Find where the given text appears and provide that cell's center as (x, y) coordinate. 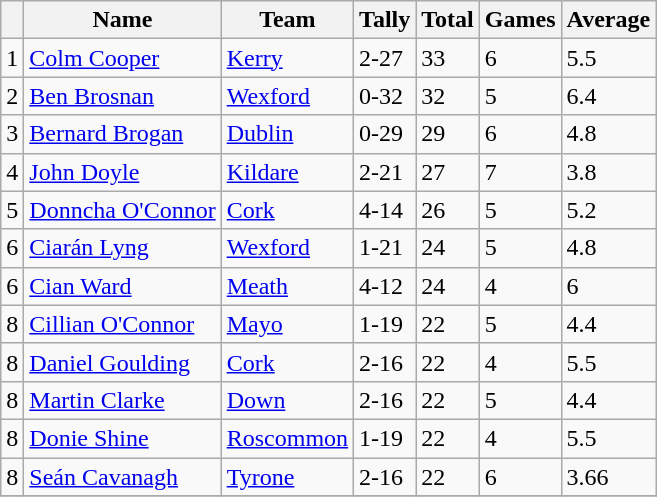
Donncha O'Connor (122, 210)
Team (287, 20)
0-29 (385, 134)
Dublin (287, 134)
Ben Brosnan (122, 96)
Tyrone (287, 477)
John Doyle (122, 172)
0-32 (385, 96)
27 (448, 172)
Down (287, 400)
Cillian O'Connor (122, 324)
1-21 (385, 248)
Average (608, 20)
Games (520, 20)
29 (448, 134)
Cian Ward (122, 286)
26 (448, 210)
Meath (287, 286)
2 (12, 96)
33 (448, 58)
Mayo (287, 324)
4-14 (385, 210)
Donie Shine (122, 438)
32 (448, 96)
Daniel Goulding (122, 362)
Kerry (287, 58)
3 (12, 134)
Bernard Brogan (122, 134)
Tally (385, 20)
3.8 (608, 172)
Total (448, 20)
Colm Cooper (122, 58)
6.4 (608, 96)
2-21 (385, 172)
5.2 (608, 210)
Kildare (287, 172)
Name (122, 20)
Martin Clarke (122, 400)
3.66 (608, 477)
4-12 (385, 286)
Roscommon (287, 438)
7 (520, 172)
Ciarán Lyng (122, 248)
Seán Cavanagh (122, 477)
2-27 (385, 58)
1 (12, 58)
